From the cell containing the given text, extract its center point as (X, Y) coordinate. 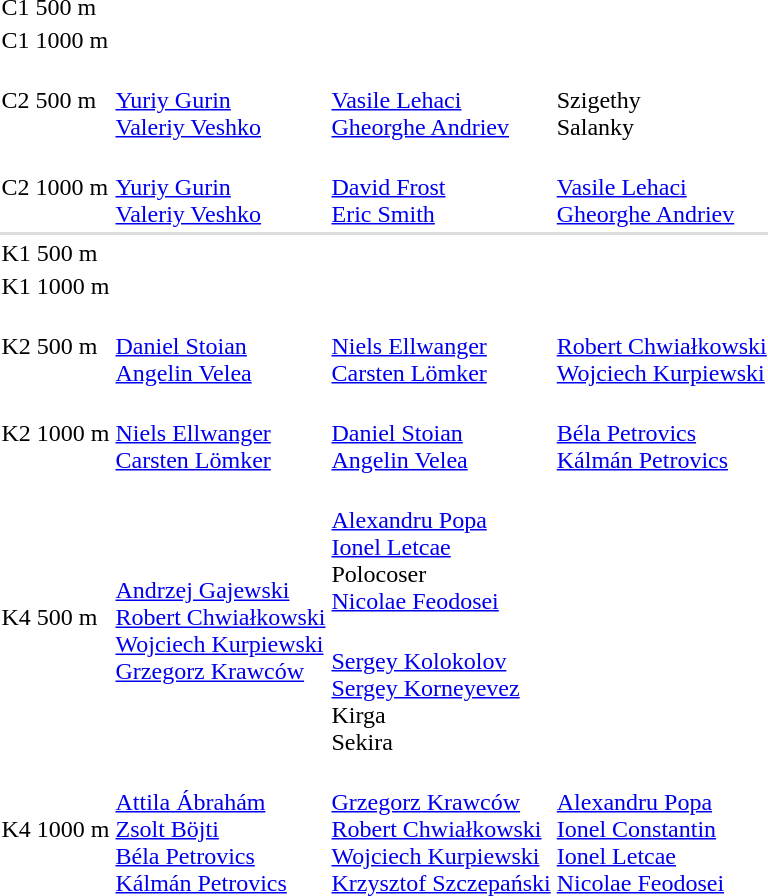
David FrostEric Smith (441, 187)
K4 500 m (56, 618)
Andrzej GajewskiRobert ChwiałkowskiWojciech KurpiewskiGrzegorz Krawców (220, 618)
C2 1000 m (56, 187)
K1 1000 m (56, 286)
Robert ChwiałkowskiWojciech Kurpiewski (662, 346)
Béla PetrovicsKálmán Petrovics (662, 433)
K2 500 m (56, 346)
C2 500 m (56, 100)
C1 1000 m (56, 40)
K1 500 m (56, 253)
K2 1000 m (56, 433)
SzigethySalanky (662, 100)
Alexandru PopaIonel LetcaePolocoserNicolae Feodosei (441, 547)
Sergey KolokolovSergey KorneyevezKirgaSekira (441, 688)
